Identify which cell holds the provided text, then report its (X, Y) central coordinate. 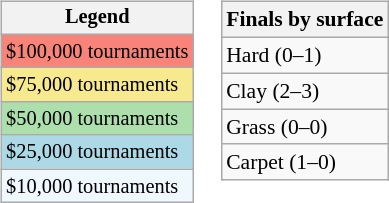
$10,000 tournaments (97, 186)
Legend (97, 18)
Clay (2–3) (304, 91)
Carpet (1–0) (304, 162)
$100,000 tournaments (97, 51)
$50,000 tournaments (97, 119)
$25,000 tournaments (97, 152)
$75,000 tournaments (97, 85)
Hard (0–1) (304, 55)
Grass (0–0) (304, 127)
Finals by surface (304, 20)
